Scan for the cell matching the given text and deliver its (x, y) coordinate at center. 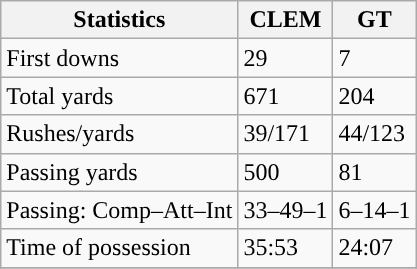
6–14–1 (374, 210)
204 (374, 96)
GT (374, 20)
CLEM (286, 20)
Time of possession (120, 248)
Total yards (120, 96)
35:53 (286, 248)
29 (286, 58)
39/171 (286, 134)
24:07 (374, 248)
44/123 (374, 134)
671 (286, 96)
33–49–1 (286, 210)
Passing yards (120, 172)
Rushes/yards (120, 134)
81 (374, 172)
7 (374, 58)
Passing: Comp–Att–Int (120, 210)
Statistics (120, 20)
First downs (120, 58)
500 (286, 172)
